Pinpoint the cell where the given text exists, returning its (x, y) midpoint coordinate. 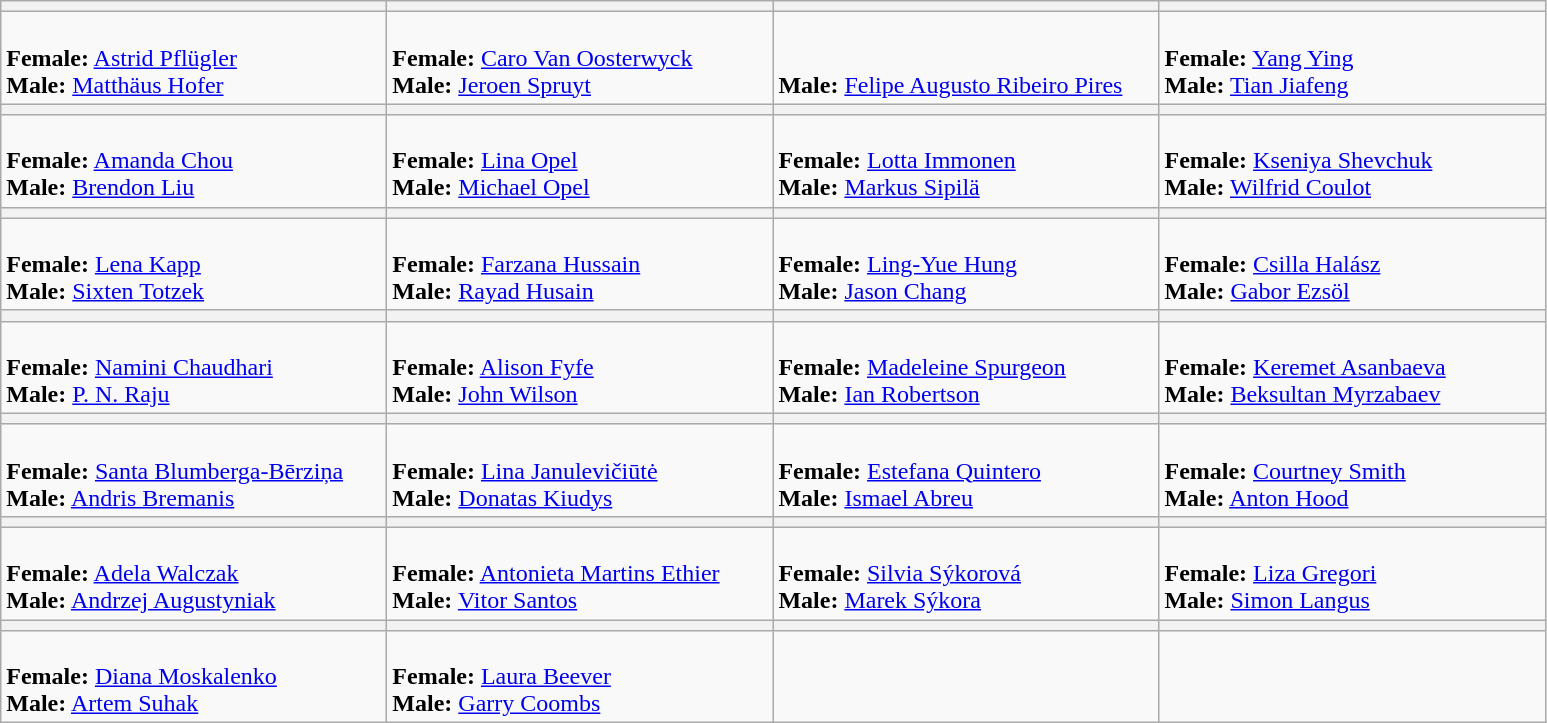
Female: Alison Fyfe Male: John Wilson (580, 367)
Female: Antonieta Martins Ethier Male: Vitor Santos (580, 573)
Female: Keremet Asanbaeva Male: Beksultan Myrzabaev (1352, 367)
Female: Courtney Smith Male: Anton Hood (1352, 470)
Female: Silvia Sýkorová Male: Marek Sýkora (966, 573)
Female: Caro Van Oosterwyck Male: Jeroen Spruyt (580, 58)
Female: Kseniya Shevchuk Male: Wilfrid Coulot (1352, 161)
Female: Lina Opel Male: Michael Opel (580, 161)
Female: Adela Walczak Male: Andrzej Augustyniak (194, 573)
Female: Liza Gregori Male: Simon Langus (1352, 573)
Female: Amanda Chou Male: Brendon Liu (194, 161)
Female: Lotta Immonen Male: Markus Sipilä (966, 161)
Female: Yang Ying Male: Tian Jiafeng (1352, 58)
Female: Lena Kapp Male: Sixten Totzek (194, 264)
Male: Felipe Augusto Ribeiro Pires (966, 58)
Female: Astrid Pflügler Male: Matthäus Hofer (194, 58)
Female: Namini Chaudhari Male: P. N. Raju (194, 367)
Female: Santa Blumberga-Bērziņa Male: Andris Bremanis (194, 470)
Female: Csilla Halász Male: Gabor Ezsöl (1352, 264)
Female: Madeleine Spurgeon Male: Ian Robertson (966, 367)
Female: Ling-Yue Hung Male: Jason Chang (966, 264)
Female: Lina Janulevičiūtė Male: Donatas Kiudys (580, 470)
Female: Farzana Hussain Male: Rayad Husain (580, 264)
Female: Laura Beever Male: Garry Coombs (580, 677)
Female: Estefana Quintero Male: Ismael Abreu (966, 470)
Female: Diana Moskalenko Male: Artem Suhak (194, 677)
